For the text-containing cell, return its midpoint in [x, y] coordinate format. 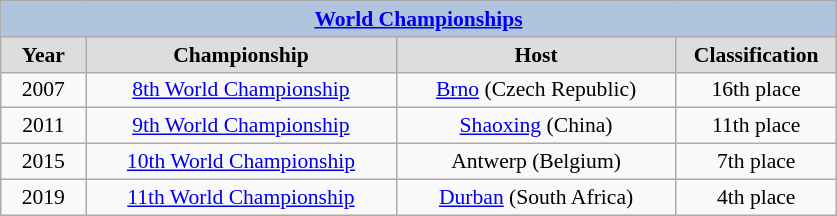
Classification [756, 55]
Antwerp (Belgium) [536, 162]
Year [44, 55]
16th place [756, 90]
8th World Championship [241, 90]
10th World Championship [241, 162]
11th place [756, 126]
Durban (South Africa) [536, 197]
4th place [756, 197]
2007 [44, 90]
Host [536, 55]
2015 [44, 162]
2019 [44, 197]
7th place [756, 162]
2011 [44, 126]
Brno (Czech Republic) [536, 90]
9th World Championship [241, 126]
Shaoxing (China) [536, 126]
World Championships [419, 19]
Championship [241, 55]
11th World Championship [241, 197]
